Pinpoint the cell where the given text exists, returning its [x, y] midpoint coordinate. 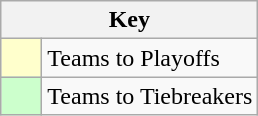
Teams to Tiebreakers [150, 96]
Teams to Playoffs [150, 58]
Key [130, 20]
